Output the [x, y] coordinate of the center of the cell containing the given text.  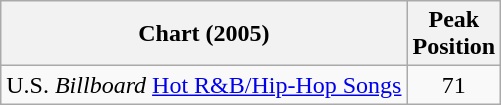
71 [454, 85]
Chart (2005) [204, 34]
U.S. Billboard Hot R&B/Hip-Hop Songs [204, 85]
PeakPosition [454, 34]
